Return the (X, Y) coordinate for the center point of the cell that contains the specified text.  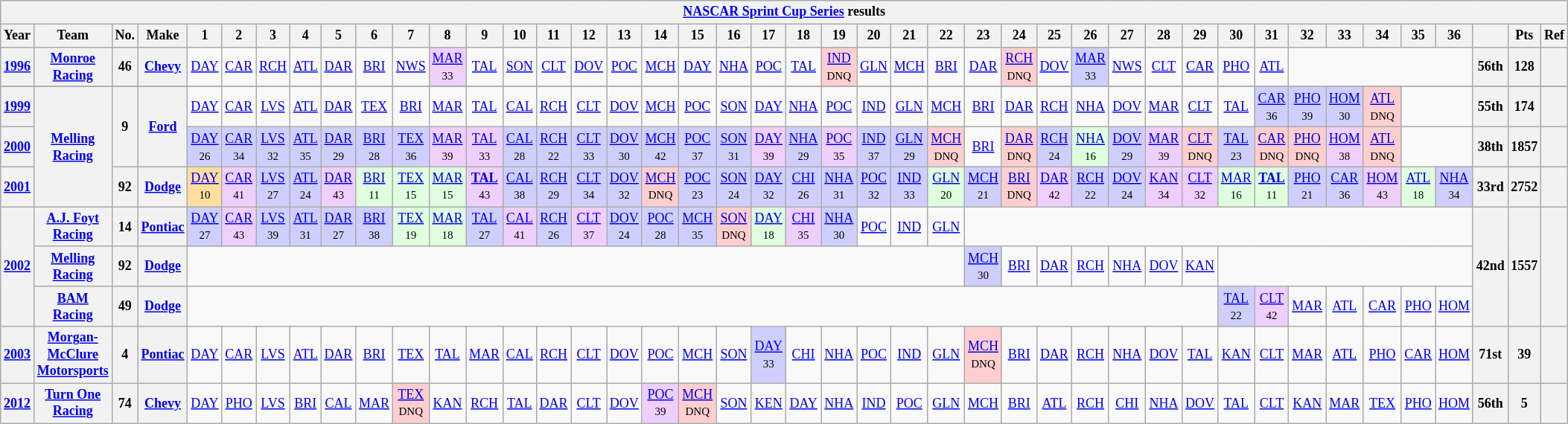
18 (803, 36)
8 (447, 36)
TAL23 (1236, 147)
POC32 (874, 187)
33rd (1491, 187)
11 (554, 36)
CAR41 (239, 187)
27 (1127, 36)
POC28 (660, 227)
NHA30 (839, 227)
46 (125, 67)
38th (1491, 147)
NHA16 (1091, 147)
Ford (162, 126)
34 (1382, 36)
CLT32 (1200, 187)
PHO39 (1307, 107)
POC23 (698, 187)
MCH30 (984, 266)
71st (1491, 355)
Pts (1525, 36)
CLT34 (589, 187)
Ref (1555, 36)
DAY10 (205, 187)
ATL35 (305, 147)
26 (1091, 36)
NHA31 (839, 187)
MAR15 (447, 187)
POC35 (839, 147)
DAY32 (768, 187)
55th (1491, 107)
CAL28 (520, 147)
Year (18, 36)
BAM Racing (73, 306)
MCH35 (698, 227)
TAL43 (485, 187)
A.J. Foyt Racing (73, 227)
2003 (18, 355)
CAL38 (520, 187)
36 (1455, 36)
Turn One Racing (73, 403)
KEN (768, 403)
19 (839, 36)
13 (625, 36)
POC37 (698, 147)
RCH26 (554, 227)
TAL27 (485, 227)
NASCAR Sprint Cup Series results (785, 12)
CHI35 (803, 227)
25 (1054, 36)
12 (589, 36)
TAL22 (1236, 306)
ATL18 (1418, 187)
LVS39 (273, 227)
PHODNQ (1307, 147)
35 (1418, 36)
INDDNQ (839, 67)
1557 (1525, 266)
21 (909, 36)
29 (1200, 36)
10 (520, 36)
DAR29 (338, 147)
RCH24 (1054, 147)
2752 (1525, 187)
NHA29 (803, 147)
IND33 (909, 187)
DOV29 (1127, 147)
No. (125, 36)
20 (874, 36)
CAR34 (239, 147)
16 (734, 36)
42nd (1491, 266)
MCH21 (984, 187)
GLN20 (946, 187)
TEXDNQ (411, 403)
Make (162, 36)
SON24 (734, 187)
DOV30 (625, 147)
6 (375, 36)
128 (1525, 67)
LVS32 (273, 147)
28 (1164, 36)
CLT42 (1272, 306)
23 (984, 36)
GLN29 (909, 147)
TEX36 (411, 147)
BRI11 (375, 187)
TEX15 (411, 187)
RCH29 (554, 187)
DARDNQ (1019, 147)
CLT33 (589, 147)
CLT37 (589, 227)
24 (1019, 36)
TAL33 (485, 147)
DAR42 (1054, 187)
CAL41 (520, 227)
BRIDNQ (1019, 187)
74 (125, 403)
PHO21 (1307, 187)
3 (273, 36)
IND37 (874, 147)
DAY27 (205, 227)
2002 (18, 266)
33 (1345, 36)
TAL11 (1272, 187)
1857 (1525, 147)
2000 (18, 147)
HOM43 (1382, 187)
2 (239, 36)
174 (1525, 107)
NHA34 (1455, 187)
BRI28 (375, 147)
SONDNQ (734, 227)
HOM38 (1345, 147)
MAR18 (447, 227)
2012 (18, 403)
HOM30 (1345, 107)
49 (125, 306)
BRI38 (375, 227)
DAY26 (205, 147)
1999 (18, 107)
DAR27 (338, 227)
SON31 (734, 147)
DAY39 (768, 147)
ATL31 (305, 227)
Monroe Racing (73, 67)
7 (411, 36)
15 (698, 36)
CARDNQ (1272, 147)
TEX19 (411, 227)
Morgan-McClure Motorsports (73, 355)
CHI26 (803, 187)
MAR16 (1236, 187)
39 (1525, 355)
17 (768, 36)
MCH42 (660, 147)
30 (1236, 36)
KAN34 (1164, 187)
32 (1307, 36)
1 (205, 36)
2001 (18, 187)
DOV32 (625, 187)
ATL24 (305, 187)
22 (946, 36)
1996 (18, 67)
CLTDNQ (1200, 147)
31 (1272, 36)
Team (73, 36)
CAR43 (239, 227)
POC39 (660, 403)
RCHDNQ (1019, 67)
LVS27 (273, 187)
DAR43 (338, 187)
DAY18 (768, 227)
DAY33 (768, 355)
